Pinpoint the cell where the given text exists, returning its [X, Y] midpoint coordinate. 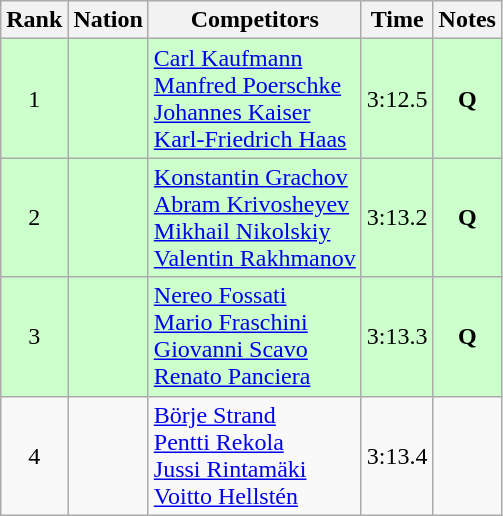
3 [34, 336]
2 [34, 218]
Competitors [254, 20]
Time [397, 20]
4 [34, 456]
3:13.2 [397, 218]
Carl KaufmannManfred PoerschkeJohannes KaiserKarl-Friedrich Haas [254, 98]
1 [34, 98]
Börje StrandPentti RekolaJussi RintamäkiVoitto Hellstén [254, 456]
Rank [34, 20]
3:12.5 [397, 98]
3:13.3 [397, 336]
Nation [108, 20]
3:13.4 [397, 456]
Konstantin GrachovAbram KrivosheyevMikhail NikolskiyValentin Rakhmanov [254, 218]
Nereo FossatiMario FraschiniGiovanni ScavoRenato Panciera [254, 336]
Notes [467, 20]
